Capture the cell that displays the provided text and extract its [x, y] central coordinate. 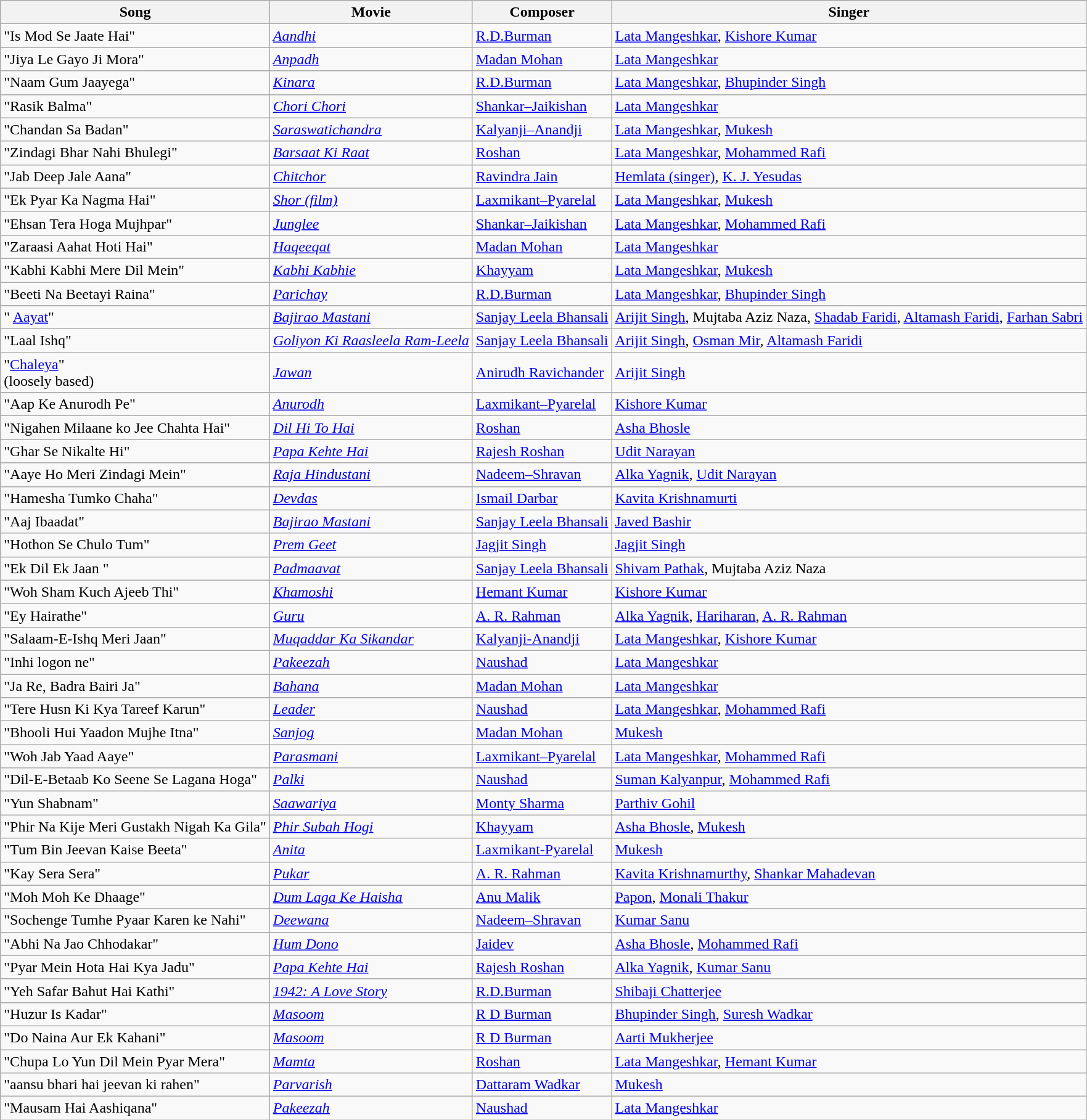
"Yun Shabnam" [136, 803]
Barsaat Ki Raat [371, 153]
Pukar [371, 873]
"Ghar Se Nikalte Hi" [136, 451]
Dil Hi To Hai [371, 428]
"Tum Bin Jeevan Kaise Beeta" [136, 850]
"Moh Moh Ke Dhaage" [136, 897]
Kabhi Kabhie [371, 270]
"Beeti Na Beetayi Raina" [136, 294]
"Dil-E-Betaab Ko Seene Se Lagana Hoga" [136, 780]
Song [136, 12]
Arijit Singh, Osman Mir, Altamash Faridi [849, 341]
Arijit Singh [849, 372]
"Ehsan Tera Hoga Mujhpar" [136, 223]
1942: A Love Story [371, 991]
Parichay [371, 294]
Shor (film) [371, 200]
Kumar Sanu [849, 920]
Prem Geet [371, 545]
Ismail Darbar [542, 498]
Hum Dono [371, 944]
"Kay Sera Sera" [136, 873]
Composer [542, 12]
"Aap Ke Anurodh Pe" [136, 404]
Deewana [371, 920]
Anu Malik [542, 897]
Jawan [371, 372]
Alka Yagnik, Hariharan, A. R. Rahman [849, 615]
Kavita Krishnamurti [849, 498]
Saawariya [371, 803]
Aandhi [371, 36]
Guru [371, 615]
Khamoshi [371, 592]
Kalyanji-Anandji [542, 639]
"Phir Na Kije Meri Gustakh Nigah Ka Gila" [136, 827]
"Hothon Se Chulo Tum" [136, 545]
"Ja Re, Badra Bairi Ja" [136, 686]
Asha Bhosle [849, 428]
Chitchor [371, 176]
Anirudh Ravichander [542, 372]
"Naam Gum Jaayega" [136, 83]
"Woh Jab Yaad Aaye" [136, 756]
"Ek Pyar Ka Nagma Hai" [136, 200]
"Zindagi Bhar Nahi Bhulegi" [136, 153]
"Huzur Is Kadar" [136, 1014]
"Nigahen Milaane ko Jee Chahta Hai" [136, 428]
"Woh Sham Kuch Ajeeb Thi" [136, 592]
Papon, Monali Thakur [849, 897]
Phir Subah Hogi [371, 827]
"Pyar Mein Hota Hai Kya Jadu" [136, 967]
"Sochenge Tumhe Pyaar Karen ke Nahi" [136, 920]
Kavita Krishnamurthy, Shankar Mahadevan [849, 873]
Anpadh [371, 59]
Kinara [371, 83]
"Ey Hairathe" [136, 615]
"Chandan Sa Badan" [136, 129]
"aansu bhari hai jeevan ki rahen" [136, 1085]
Chori Chori [371, 106]
"Aaj Ibaadat" [136, 521]
Aarti Mukherjee [849, 1037]
Arijit Singh, Mujtaba Aziz Naza, Shadab Faridi, Altamash Faridi, Farhan Sabri [849, 317]
Suman Kalyanpur, Mohammed Rafi [849, 780]
Asha Bhosle, Mohammed Rafi [849, 944]
"Ek Dil Ek Jaan " [136, 568]
Bahana [371, 686]
Junglee [371, 223]
Raja Hindustani [371, 475]
Shibaji Chatterjee [849, 991]
Singer [849, 12]
"Aaye Ho Meri Zindagi Mein" [136, 475]
"Tere Husn Ki Kya Tareef Karun" [136, 709]
"Chupa Lo Yun Dil Mein Pyar Mera" [136, 1061]
Hemant Kumar [542, 592]
Bhupinder Singh, Suresh Wadkar [849, 1014]
Goliyon Ki Raasleela Ram-Leela [371, 341]
Mamta [371, 1061]
"Do Naina Aur Ek Kahani" [136, 1037]
Monty Sharma [542, 803]
Hemlata (singer), K. J. Yesudas [849, 176]
Lata Mangeshkar, Hemant Kumar [849, 1061]
Leader [371, 709]
Javed Bashir [849, 521]
Dum Laga Ke Haisha [371, 897]
Anita [371, 850]
"Mausam Hai Aashiqana" [136, 1108]
Anurodh [371, 404]
Ravindra Jain [542, 176]
Alka Yagnik, Kumar Sanu [849, 967]
Kalyanji–Anandji [542, 129]
"Kabhi Kabhi Mere Dil Mein" [136, 270]
Haqeeqat [371, 247]
Jaidev [542, 944]
Movie [371, 12]
Asha Bhosle, Mukesh [849, 827]
Udit Narayan [849, 451]
Parthiv Gohil [849, 803]
"Inhi logon ne" [136, 662]
Shivam Pathak, Mujtaba Aziz Naza [849, 568]
"Salaam-E-Ishq Meri Jaan" [136, 639]
Saraswatichandra [371, 129]
"Jiya Le Gayo Ji Mora" [136, 59]
Muqaddar Ka Sikandar [371, 639]
"Abhi Na Jao Chhodakar" [136, 944]
Alka Yagnik, Udit Narayan [849, 475]
Parvarish [371, 1085]
Laxmikant-Pyarelal [542, 850]
"Rasik Balma" [136, 106]
Sanjog [371, 733]
"Bhooli Hui Yaadon Mujhe Itna" [136, 733]
"Zaraasi Aahat Hoti Hai" [136, 247]
"Chaleya"(loosely based) [136, 372]
Devdas [371, 498]
"Jab Deep Jale Aana" [136, 176]
Parasmani [371, 756]
Palki [371, 780]
"Yeh Safar Bahut Hai Kathi" [136, 991]
" Aayat" [136, 317]
"Is Mod Se Jaate Hai" [136, 36]
Dattaram Wadkar [542, 1085]
Padmaavat [371, 568]
"Hamesha Tumko Chaha" [136, 498]
"Laal Ishq" [136, 341]
